Output the [x, y] coordinate of the center of the cell containing the given text.  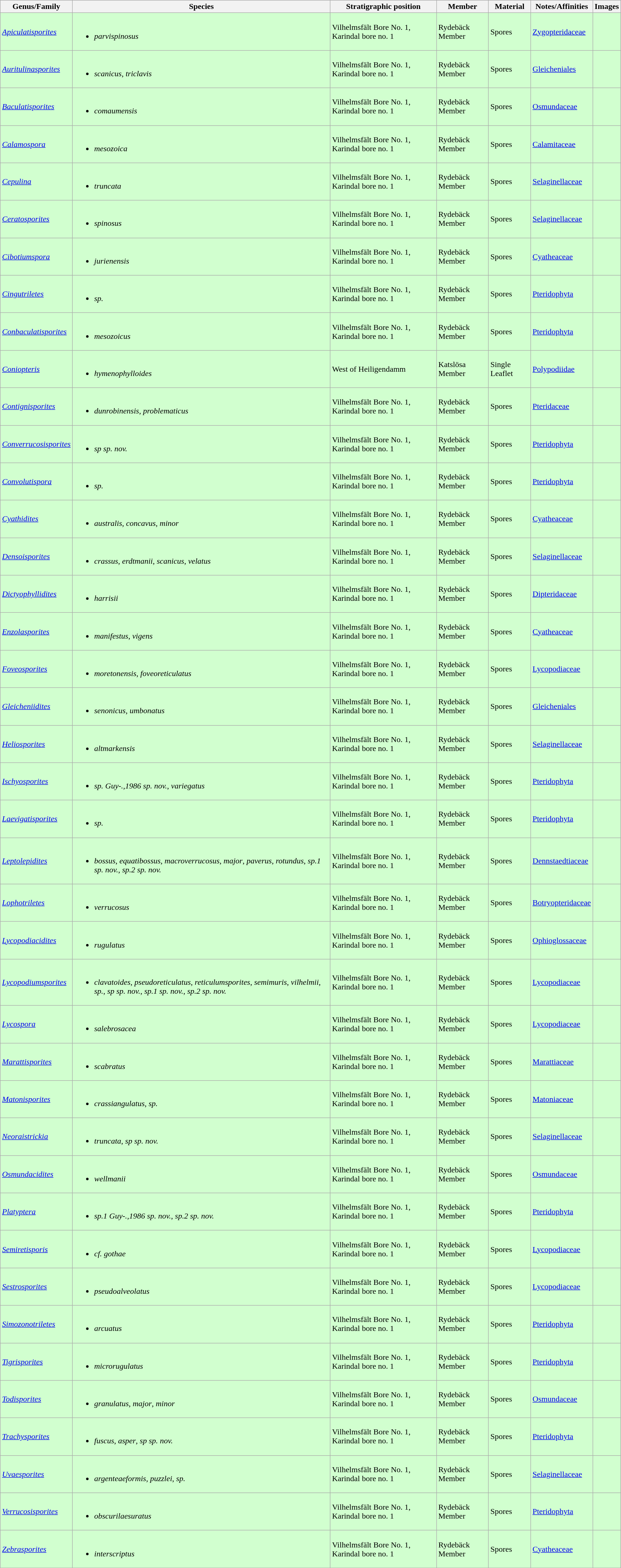
Cyathidites [36, 519]
Stratigraphic position [383, 7]
Neoraistrickia [36, 1137]
Lycopodiumsporites [36, 982]
bossus, equatibossus, macroverrucosus, major, paverus, rotundus, sp.1 sp. nov., sp.2 sp. nov. [201, 861]
altmarkensis [201, 744]
Calamospora [36, 144]
Heliosporites [36, 744]
Katslösa Member [462, 369]
dunrobinensis, problematicus [201, 407]
Coniopteris [36, 369]
Trachysporites [36, 1436]
Contignisporites [36, 407]
scabratus [201, 1062]
Images [607, 7]
Cibotiumspora [36, 257]
Uvaesporites [36, 1474]
Matoniaceae [562, 1099]
Genus/Family [36, 7]
senonicus, umbonatus [201, 706]
granulatus, major, minor [201, 1399]
microrugulatus [201, 1361]
Leptolepidites [36, 861]
rugulatus [201, 940]
Semiretisporis [36, 1249]
Laevigatisporites [36, 819]
sp. Guy-.,1986 sp. nov., variegatus [201, 781]
truncata, sp sp. nov. [201, 1137]
scanicus, triclavis [201, 69]
cf. gothae [201, 1249]
Apiculatisporites [36, 32]
Platyptera [36, 1212]
Lycopodiacidites [36, 940]
harrisii [201, 594]
Ceratosporites [36, 219]
sp sp. nov. [201, 444]
wellmanii [201, 1174]
Species [201, 7]
Matonisporites [36, 1099]
Polypodiidae [562, 369]
Osmundacidites [36, 1174]
Auritulinasporites [36, 69]
Gleicheniidites [36, 706]
obscurilaesuratus [201, 1511]
Cepulina [36, 182]
jurienensis [201, 257]
Zygopteridaceae [562, 32]
mesozoica [201, 144]
Botryopteridaceae [562, 903]
Conbaculatisporites [36, 332]
australis, concavus, minor [201, 519]
Marattiaceae [562, 1062]
Dennstaedtiaceae [562, 861]
parvispinosus [201, 32]
Ophioglossaceae [562, 940]
Material [510, 7]
Pteridaceae [562, 407]
Lycospora [36, 1024]
Verrucosisporites [36, 1511]
Cingutriletes [36, 294]
Converrucosisporites [36, 444]
clavatoides, pseudoreticulatus, reticulumsporites, semimuris, vilhelmii, sp., sp sp. nov., sp.1 sp. nov., sp.2 sp. nov. [201, 982]
fuscus, asper, sp sp. nov. [201, 1436]
crassiangulatus, sp. [201, 1099]
Todisporites [36, 1399]
mesozoicus [201, 332]
verrucosus [201, 903]
spinosus [201, 219]
argenteaeformis, puzzlei, sp. [201, 1474]
Enzolasporites [36, 631]
Dictyophyllidites [36, 594]
Marattisporites [36, 1062]
sp.1 Guy-.,1986 sp. nov., sp.2 sp. nov. [201, 1212]
salebrosacea [201, 1024]
Lophotriletes [36, 903]
interscriptus [201, 1549]
pseudoalveolatus [201, 1286]
Sestrosporites [36, 1286]
Ischyosporites [36, 781]
Tigrisporites [36, 1361]
moretonensis, foveoreticulatus [201, 669]
hymenophylloides [201, 369]
Notes/Affinities [562, 7]
comaumensis [201, 107]
Zebrasporites [36, 1549]
Dipteridaceae [562, 594]
arcuatus [201, 1324]
Member [462, 7]
Calamitaceae [562, 144]
Single Leaflet [510, 369]
truncata [201, 182]
Convolutispora [36, 481]
crassus, erdtmanii, scanicus, velatus [201, 556]
Simozonotriletes [36, 1324]
manifestus, vigens [201, 631]
Densoisporites [36, 556]
West of Heiligendamm [383, 369]
Foveosporites [36, 669]
Baculatisporites [36, 107]
